Determine the (X, Y) coordinate at the center of the cell enclosing the given text.  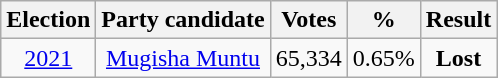
Mugisha Muntu (183, 58)
65,334 (308, 58)
Result (458, 20)
2021 (48, 58)
Lost (458, 58)
% (384, 20)
Votes (308, 20)
Election (48, 20)
0.65% (384, 58)
Party candidate (183, 20)
